Detect which cell encompasses the target text, then output its (x, y) center coordinate. 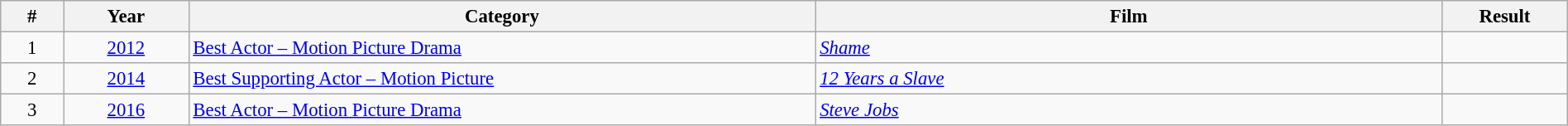
Category (502, 17)
2 (32, 79)
2016 (126, 110)
Shame (1129, 48)
12 Years a Slave (1129, 79)
1 (32, 48)
Result (1505, 17)
Film (1129, 17)
2012 (126, 48)
3 (32, 110)
Steve Jobs (1129, 110)
# (32, 17)
Best Supporting Actor – Motion Picture (502, 79)
Year (126, 17)
2014 (126, 79)
